From the cell containing the given text, extract its center point as (x, y) coordinate. 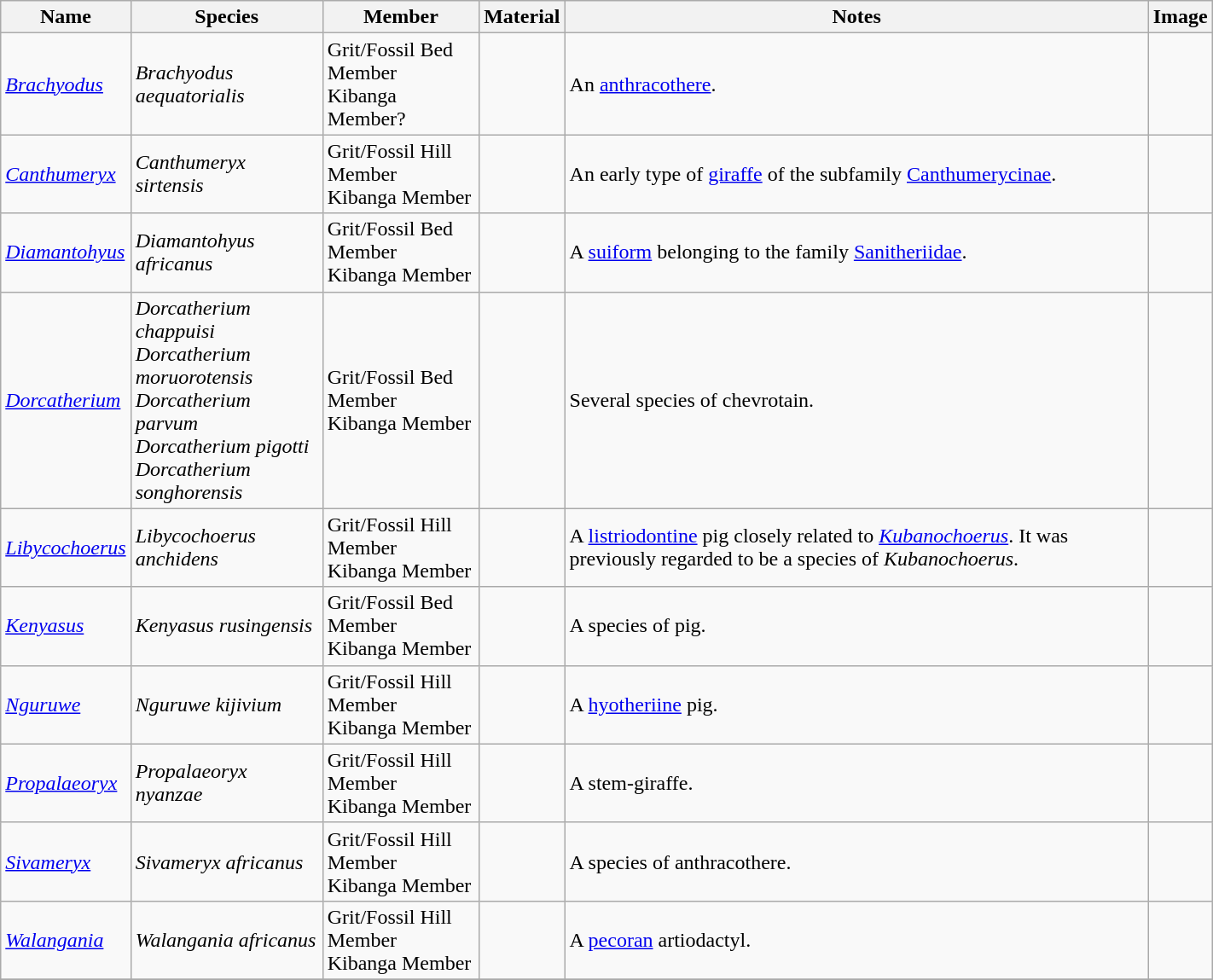
Libycochoerus anchidens (227, 548)
Nguruwe (66, 705)
Kenyasus rusingensis (227, 626)
Image (1181, 17)
A hyotheriine pig. (856, 705)
Sivameryx (66, 861)
Propalaeoryx nyanzae (227, 783)
A species of pig. (856, 626)
A suiform belonging to the family Sanitheriidae. (856, 252)
Canthumeryx sirtensis (227, 174)
Walangania (66, 940)
A listriodontine pig closely related to Kubanochoerus. It was previously regarded to be a species of Kubanochoerus. (856, 548)
Propalaeoryx (66, 783)
An early type of giraffe of the subfamily Canthumerycinae. (856, 174)
Diamantohyus africanus (227, 252)
Name (66, 17)
Grit/Fossil Bed MemberKibanga Member? (401, 84)
A stem-giraffe. (856, 783)
Notes (856, 17)
Species (227, 17)
Brachyodus (66, 84)
Dorcatherium (66, 400)
Canthumeryx (66, 174)
Libycochoerus (66, 548)
An anthracothere. (856, 84)
Member (401, 17)
Walangania africanus (227, 940)
Material (522, 17)
A species of anthracothere. (856, 861)
Several species of chevrotain. (856, 400)
Sivameryx africanus (227, 861)
Kenyasus (66, 626)
Brachyodus aequatorialis (227, 84)
Dorcatherium chappuisiDorcatherium moruorotensisDorcatherium parvumDorcatherium pigottiDorcatherium songhorensis (227, 400)
Nguruwe kijivium (227, 705)
Diamantohyus (66, 252)
A pecoran artiodactyl. (856, 940)
